Extract the [x, y] coordinate from the center of the cell holding the provided text.  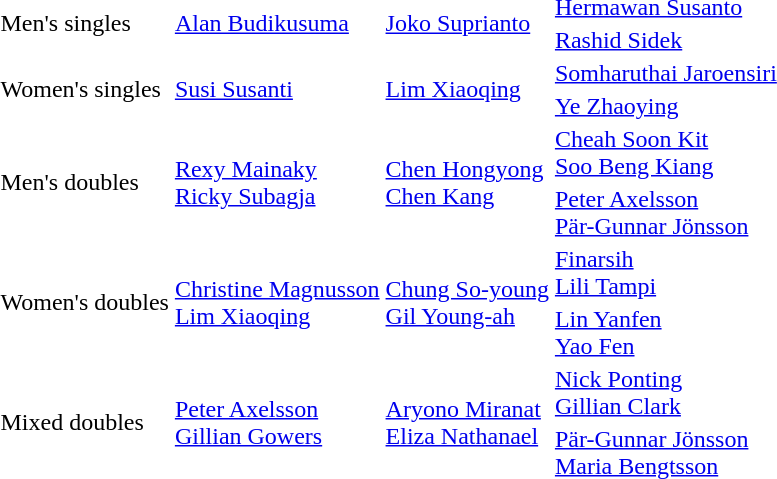
Rexy Mainaky Ricky Subagja [277, 182]
Chen Hongyong Chen Kang [467, 182]
Chung So-young Gil Young-ah [467, 302]
Christine Magnusson Lim Xiaoqing [277, 302]
Lim Xiaoqing [467, 90]
Susi Susanti [277, 90]
